Detect which cell encompasses the target text, then output its [X, Y] center coordinate. 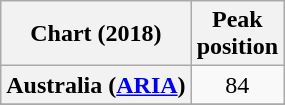
Chart (2018) [96, 34]
84 [237, 85]
Peak position [237, 34]
Australia (ARIA) [96, 85]
